Detect which cell encompasses the target text, then output its (X, Y) center coordinate. 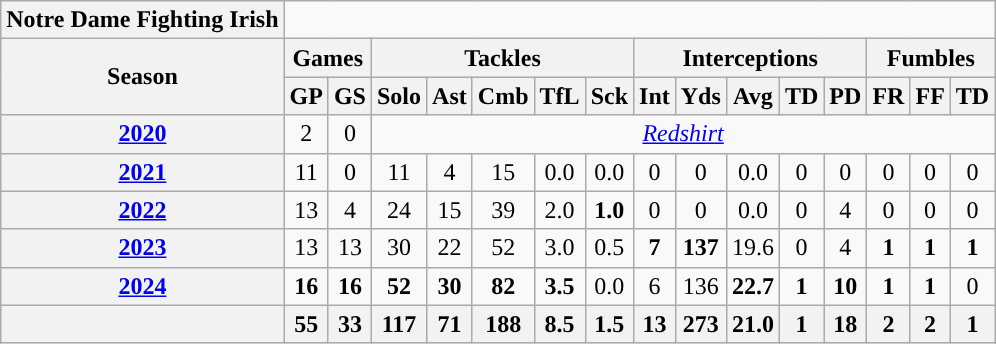
39 (503, 210)
55 (306, 324)
188 (503, 324)
2024 (142, 286)
19.6 (752, 248)
8.5 (560, 324)
Int (655, 96)
3.5 (560, 286)
Cmb (503, 96)
22 (450, 248)
Season (142, 77)
18 (846, 324)
Ast (450, 96)
2022 (142, 210)
Fumbles (931, 58)
Solo (398, 96)
3.0 (560, 248)
Sck (609, 96)
FF (930, 96)
10 (846, 286)
82 (503, 286)
71 (450, 324)
Redshirt (682, 134)
Games (328, 58)
33 (350, 324)
Avg (752, 96)
7 (655, 248)
2020 (142, 134)
21.0 (752, 324)
TfL (560, 96)
6 (655, 286)
GS (350, 96)
Interceptions (750, 58)
Tackles (502, 58)
GP (306, 96)
1.0 (609, 210)
0.5 (609, 248)
2021 (142, 172)
136 (700, 286)
PD (846, 96)
2.0 (560, 210)
22.7 (752, 286)
FR (888, 96)
Yds (700, 96)
1.5 (609, 324)
Notre Dame Fighting Irish (142, 20)
117 (398, 324)
273 (700, 324)
137 (700, 248)
2023 (142, 248)
24 (398, 210)
